From the cell containing the given text, extract its center point as (X, Y) coordinate. 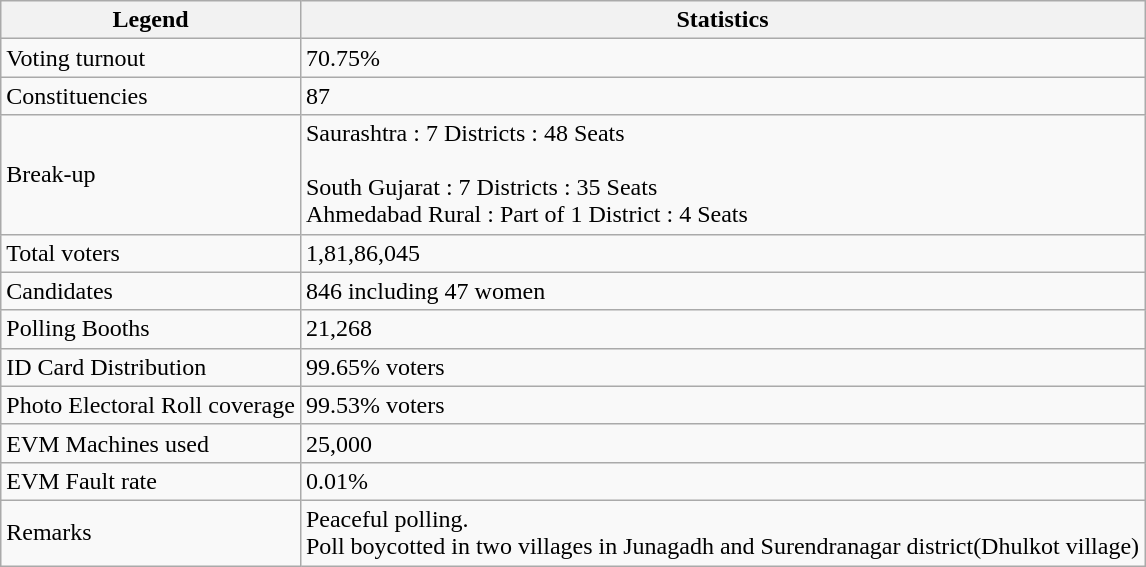
0.01% (722, 481)
EVM Machines used (151, 443)
21,268 (722, 329)
25,000 (722, 443)
1,81,86,045 (722, 253)
ID Card Distribution (151, 367)
Constituencies (151, 96)
99.65% voters (722, 367)
Candidates (151, 291)
Photo Electoral Roll coverage (151, 405)
70.75% (722, 58)
Break-up (151, 174)
EVM Fault rate (151, 481)
Statistics (722, 20)
Legend (151, 20)
846 including 47 women (722, 291)
99.53% voters (722, 405)
Saurashtra : 7 Districts : 48 SeatsSouth Gujarat : 7 Districts : 35 Seats Ahmedabad Rural : Part of 1 District : 4 Seats (722, 174)
Peaceful polling.Poll boycotted in two villages in Junagadh and Surendranagar district(Dhulkot village) (722, 532)
Remarks (151, 532)
Total voters (151, 253)
Polling Booths (151, 329)
87 (722, 96)
Voting turnout (151, 58)
